Detect which cell encompasses the target text, then output its [X, Y] center coordinate. 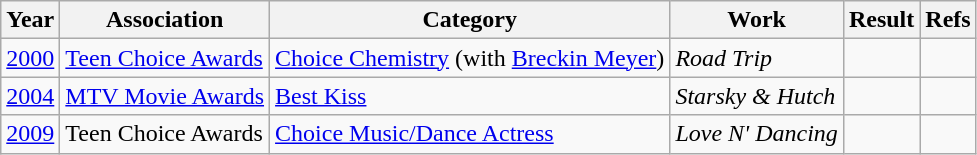
2004 [30, 96]
Best Kiss [470, 96]
Association [165, 20]
Result [881, 20]
Road Trip [757, 58]
Choice Music/Dance Actress [470, 134]
2000 [30, 58]
2009 [30, 134]
Year [30, 20]
Category [470, 20]
MTV Movie Awards [165, 96]
Starsky & Hutch [757, 96]
Choice Chemistry (with Breckin Meyer) [470, 58]
Work [757, 20]
Refs [948, 20]
Love N' Dancing [757, 134]
